Capture the cell that displays the provided text and extract its (X, Y) central coordinate. 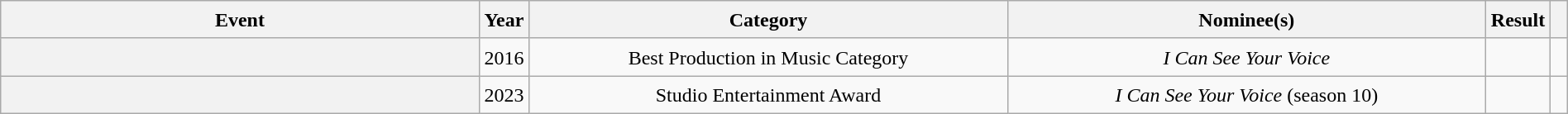
Event (240, 20)
I Can See Your Voice (season 10) (1246, 95)
Nominee(s) (1246, 20)
Category (768, 20)
2016 (504, 57)
2023 (504, 95)
Best Production in Music Category (768, 57)
I Can See Your Voice (1246, 57)
Year (504, 20)
Studio Entertainment Award (768, 95)
Result (1518, 20)
